Provide the (X, Y) coordinate of the cell's center where the given text is located.  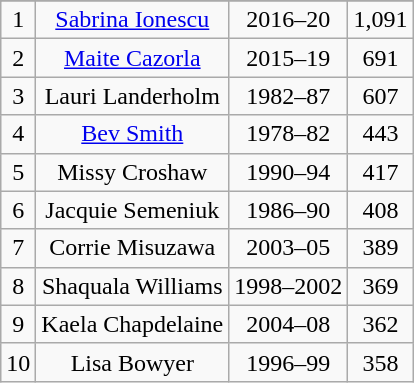
1982–87 (288, 96)
5 (18, 172)
1978–82 (288, 134)
1,091 (380, 20)
1996–99 (288, 362)
8 (18, 286)
Sabrina Ionescu (132, 20)
Bev Smith (132, 134)
Missy Croshaw (132, 172)
Kaela Chapdelaine (132, 324)
417 (380, 172)
369 (380, 286)
1986–90 (288, 210)
Jacquie Semeniuk (132, 210)
2016–20 (288, 20)
Corrie Misuzawa (132, 248)
3 (18, 96)
4 (18, 134)
Lauri Landerholm (132, 96)
10 (18, 362)
9 (18, 324)
358 (380, 362)
408 (380, 210)
691 (380, 58)
Shaquala Williams (132, 286)
Lisa Bowyer (132, 362)
2 (18, 58)
6 (18, 210)
Maite Cazorla (132, 58)
389 (380, 248)
362 (380, 324)
7 (18, 248)
1998–2002 (288, 286)
1 (18, 20)
2004–08 (288, 324)
607 (380, 96)
1990–94 (288, 172)
2003–05 (288, 248)
2015–19 (288, 58)
443 (380, 134)
